Capture the cell that displays the provided text and extract its (X, Y) central coordinate. 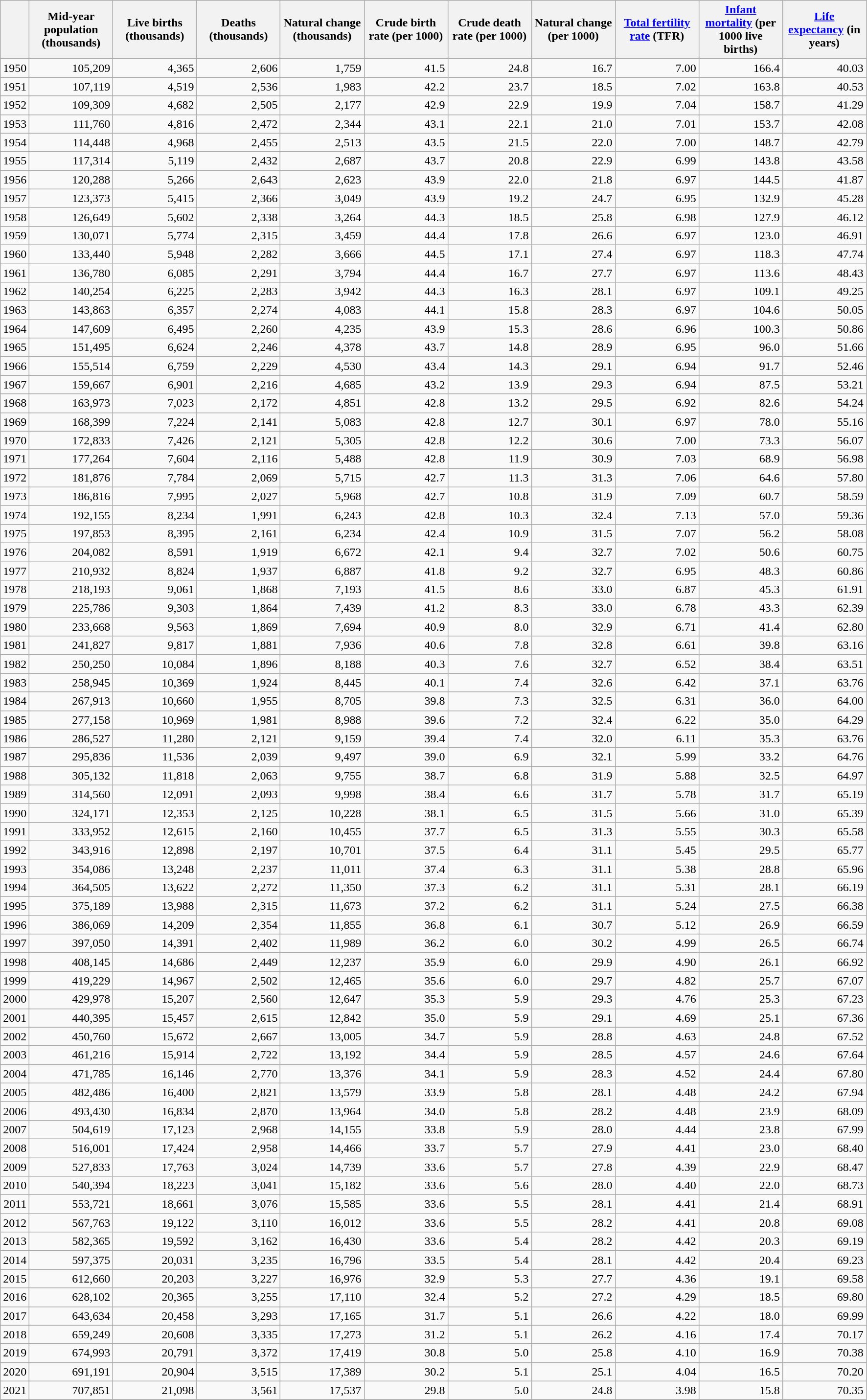
7,224 (155, 422)
Total fertility rate (TFR) (657, 29)
397,050 (71, 943)
14,209 (155, 925)
147,609 (71, 329)
267,913 (71, 701)
2,402 (239, 943)
32.0 (573, 738)
527,833 (71, 1167)
2,161 (239, 533)
2008 (15, 1148)
41.8 (406, 571)
6.92 (657, 403)
64.76 (824, 757)
6,672 (322, 552)
16,012 (322, 1223)
5.66 (657, 813)
105,209 (71, 68)
5.31 (657, 888)
4,519 (155, 87)
66.92 (824, 962)
2021 (15, 1390)
9,061 (155, 590)
3,049 (322, 198)
286,527 (71, 738)
2,093 (239, 794)
6.4 (489, 850)
1950 (15, 68)
19.1 (741, 1279)
61.91 (824, 590)
2,667 (239, 1036)
1,896 (239, 664)
153.7 (741, 124)
177,264 (71, 459)
12,353 (155, 813)
192,155 (71, 515)
19.9 (573, 105)
24.6 (741, 1055)
33.2 (741, 757)
14.3 (489, 366)
4.10 (657, 1353)
225,786 (71, 608)
27.9 (573, 1148)
15,672 (155, 1036)
2013 (15, 1241)
674,993 (71, 1353)
1971 (15, 459)
28.9 (573, 347)
15,182 (322, 1186)
429,978 (71, 999)
2,432 (239, 161)
7,193 (322, 590)
41.2 (406, 608)
4,816 (155, 124)
13,579 (322, 1092)
2,606 (239, 68)
3,794 (322, 273)
241,827 (71, 645)
3,561 (239, 1390)
15,585 (322, 1204)
42.9 (406, 105)
155,514 (71, 366)
40.9 (406, 627)
2,870 (239, 1111)
6,085 (155, 273)
22.1 (489, 124)
1992 (15, 850)
5.78 (657, 794)
1997 (15, 943)
29.8 (406, 1390)
2,513 (322, 142)
18.0 (741, 1316)
65.58 (824, 831)
Deaths (thousands) (239, 29)
12.7 (489, 422)
181,876 (71, 478)
375,189 (71, 906)
4,365 (155, 68)
1986 (15, 738)
158.7 (741, 105)
2005 (15, 1092)
295,836 (71, 757)
12,647 (322, 999)
25.7 (741, 981)
43.1 (406, 124)
11,818 (155, 776)
6.22 (657, 720)
96.0 (741, 347)
8,395 (155, 533)
643,634 (71, 1316)
2019 (15, 1353)
70.35 (824, 1390)
8.6 (489, 590)
20,365 (155, 1297)
21.0 (573, 124)
51.66 (824, 347)
6,234 (322, 533)
277,158 (71, 720)
7,426 (155, 440)
3,110 (239, 1223)
1970 (15, 440)
117,314 (71, 161)
11,989 (322, 943)
1989 (15, 794)
1,881 (239, 645)
1953 (15, 124)
16.5 (741, 1372)
7.13 (657, 515)
166.4 (741, 68)
1,981 (239, 720)
68.40 (824, 1148)
16,430 (322, 1241)
123,373 (71, 198)
34.1 (406, 1074)
1981 (15, 645)
Life expectancy (in years) (824, 29)
2,172 (239, 403)
41.4 (741, 627)
168,399 (71, 422)
6.6 (489, 794)
2,177 (322, 105)
2,216 (239, 385)
2,283 (239, 292)
2001 (15, 1018)
64.29 (824, 720)
26.2 (573, 1334)
10,228 (322, 813)
10.8 (489, 496)
6.78 (657, 608)
186,816 (71, 496)
68.91 (824, 1204)
4.16 (657, 1334)
6,243 (322, 515)
5,968 (322, 496)
36.8 (406, 925)
5.6 (489, 1186)
70.17 (824, 1334)
2,770 (239, 1074)
144.5 (741, 180)
8.0 (489, 627)
2,039 (239, 757)
11,855 (322, 925)
4,235 (322, 329)
4.36 (657, 1279)
16.3 (489, 292)
3,227 (239, 1279)
2,116 (239, 459)
13,622 (155, 888)
13,988 (155, 906)
163,973 (71, 403)
2,069 (239, 478)
143.8 (741, 161)
19.2 (489, 198)
2018 (15, 1334)
20,458 (155, 1316)
2,560 (239, 999)
482,486 (71, 1092)
5.2 (489, 1297)
7.03 (657, 459)
6,357 (155, 310)
2003 (15, 1055)
13,005 (322, 1036)
3,076 (239, 1204)
11.9 (489, 459)
20,904 (155, 1372)
20,608 (155, 1334)
354,086 (71, 869)
8,445 (322, 683)
30.6 (573, 440)
24.4 (741, 1074)
15,914 (155, 1055)
2014 (15, 1260)
6.99 (657, 161)
2010 (15, 1186)
6.87 (657, 590)
305,132 (71, 776)
32.6 (573, 683)
68.47 (824, 1167)
5.55 (657, 831)
3,264 (322, 217)
9.4 (489, 552)
42.1 (406, 552)
27.5 (741, 906)
19,592 (155, 1241)
659,249 (71, 1334)
1,869 (239, 627)
21,098 (155, 1390)
17,763 (155, 1167)
1973 (15, 496)
5.99 (657, 757)
2,615 (239, 1018)
1994 (15, 888)
553,721 (71, 1204)
57.0 (741, 515)
69.08 (824, 1223)
1974 (15, 515)
58.08 (824, 533)
68.73 (824, 1186)
2002 (15, 1036)
2009 (15, 1167)
42.79 (824, 142)
5,774 (155, 235)
1,955 (239, 701)
54.24 (824, 403)
65.39 (824, 813)
2015 (15, 1279)
14,155 (322, 1129)
1969 (15, 422)
343,916 (71, 850)
1961 (15, 273)
113.6 (741, 273)
27.4 (573, 254)
13,964 (322, 1111)
5.3 (489, 1279)
6.31 (657, 701)
1956 (15, 180)
67.23 (824, 999)
612,660 (71, 1279)
10.9 (489, 533)
1951 (15, 87)
32.8 (573, 645)
6.71 (657, 627)
30.9 (573, 459)
23.8 (741, 1129)
7,023 (155, 403)
3,666 (322, 254)
56.2 (741, 533)
55.16 (824, 422)
67.36 (824, 1018)
4.57 (657, 1055)
1954 (15, 142)
43.2 (406, 385)
2,141 (239, 422)
3,293 (239, 1316)
63.51 (824, 664)
450,760 (71, 1036)
18,661 (155, 1204)
3,255 (239, 1297)
5,305 (322, 440)
1955 (15, 161)
4,083 (322, 310)
5.38 (657, 869)
67.07 (824, 981)
133,440 (71, 254)
6.42 (657, 683)
6.3 (489, 869)
17,389 (322, 1372)
43.4 (406, 366)
13,192 (322, 1055)
68.9 (741, 459)
66.38 (824, 906)
3,162 (239, 1241)
66.74 (824, 943)
14,967 (155, 981)
2000 (15, 999)
82.6 (741, 403)
Infant mortality (per 1000 live births) (741, 29)
9,303 (155, 608)
33.7 (406, 1148)
104.6 (741, 310)
2,366 (239, 198)
41.87 (824, 180)
419,229 (71, 981)
42.2 (406, 87)
386,069 (71, 925)
11,280 (155, 738)
32.1 (573, 757)
10,701 (322, 850)
23.0 (741, 1148)
140,254 (71, 292)
37.4 (406, 869)
1998 (15, 962)
39.4 (406, 738)
8,234 (155, 515)
172,833 (71, 440)
46.91 (824, 235)
2,291 (239, 273)
50.05 (824, 310)
109.1 (741, 292)
45.3 (741, 590)
10,660 (155, 701)
20,031 (155, 1260)
34.7 (406, 1036)
5,415 (155, 198)
1,868 (239, 590)
48.43 (824, 273)
4,530 (322, 366)
148.7 (741, 142)
258,945 (71, 683)
64.97 (824, 776)
4,968 (155, 142)
6,624 (155, 347)
45.28 (824, 198)
46.12 (824, 217)
60.75 (824, 552)
2,063 (239, 776)
2016 (15, 1297)
44.5 (406, 254)
100.3 (741, 329)
1988 (15, 776)
16,796 (322, 1260)
15.3 (489, 329)
56.07 (824, 440)
50.86 (824, 329)
8,988 (322, 720)
1987 (15, 757)
6,887 (322, 571)
218,193 (71, 590)
42.4 (406, 533)
1980 (15, 627)
40.6 (406, 645)
440,395 (71, 1018)
16,400 (155, 1092)
1976 (15, 552)
37.7 (406, 831)
6,225 (155, 292)
10,969 (155, 720)
69.58 (824, 1279)
13,376 (322, 1074)
37.3 (406, 888)
582,365 (71, 1241)
2,472 (239, 124)
33.5 (406, 1260)
628,102 (71, 1297)
7.07 (657, 533)
12,465 (322, 981)
29.9 (573, 962)
5.88 (657, 776)
67.94 (824, 1092)
1983 (15, 683)
28.6 (573, 329)
2,237 (239, 869)
132.9 (741, 198)
66.59 (824, 925)
Crude death rate (per 1000) (489, 29)
1,991 (239, 515)
65.77 (824, 850)
2007 (15, 1129)
2,027 (239, 496)
6.8 (489, 776)
7.09 (657, 496)
73.3 (741, 440)
1962 (15, 292)
5.24 (657, 906)
5,948 (155, 254)
204,082 (71, 552)
4,685 (322, 385)
118.3 (741, 254)
60.86 (824, 571)
29.7 (573, 981)
364,505 (71, 888)
516,001 (71, 1148)
7.2 (489, 720)
Live births (thousands) (155, 29)
64.00 (824, 701)
2,643 (239, 180)
43.5 (406, 142)
16,834 (155, 1111)
1,759 (322, 68)
1,937 (239, 571)
233,668 (71, 627)
2004 (15, 1074)
9.2 (489, 571)
1,864 (239, 608)
23.9 (741, 1111)
15,207 (155, 999)
3,942 (322, 292)
16,976 (322, 1279)
21.5 (489, 142)
7.8 (489, 645)
127.9 (741, 217)
39.0 (406, 757)
30.7 (573, 925)
7.06 (657, 478)
1977 (15, 571)
3,372 (239, 1353)
91.7 (741, 366)
1978 (15, 590)
33.8 (406, 1129)
39.6 (406, 720)
4.82 (657, 981)
Natural change (thousands) (322, 29)
8,824 (155, 571)
17.8 (489, 235)
36.2 (406, 943)
69.23 (824, 1260)
10.3 (489, 515)
2,623 (322, 180)
7.6 (489, 664)
27.2 (573, 1297)
111,760 (71, 124)
2,260 (239, 329)
7.3 (489, 701)
9,563 (155, 627)
17.4 (741, 1334)
40.3 (406, 664)
4.52 (657, 1074)
1967 (15, 385)
50.6 (741, 552)
52.46 (824, 366)
1982 (15, 664)
5,488 (322, 459)
62.80 (824, 627)
250,250 (71, 664)
11.3 (489, 478)
70.20 (824, 1372)
65.96 (824, 869)
1991 (15, 831)
64.6 (741, 478)
6,901 (155, 385)
3,235 (239, 1260)
4.99 (657, 943)
8,188 (322, 664)
1990 (15, 813)
114,448 (71, 142)
4.40 (657, 1186)
27.8 (573, 1167)
20.3 (741, 1241)
471,785 (71, 1074)
4,378 (322, 347)
12,842 (322, 1018)
2011 (15, 1204)
2,449 (239, 962)
48.3 (741, 571)
3,041 (239, 1186)
30.3 (741, 831)
56.98 (824, 459)
14,391 (155, 943)
408,145 (71, 962)
10,455 (322, 831)
6.11 (657, 738)
30.8 (406, 1353)
12,898 (155, 850)
540,394 (71, 1186)
2012 (15, 1223)
2,821 (239, 1092)
6,495 (155, 329)
28.5 (573, 1055)
6.1 (489, 925)
4.39 (657, 1167)
1972 (15, 478)
4.22 (657, 1316)
8,705 (322, 701)
691,191 (71, 1372)
66.19 (824, 888)
126,649 (71, 217)
1975 (15, 533)
41.29 (824, 105)
37.1 (741, 683)
1952 (15, 105)
3,024 (239, 1167)
15,457 (155, 1018)
20.4 (741, 1260)
49.25 (824, 292)
1968 (15, 403)
33.9 (406, 1092)
23.7 (489, 87)
53.21 (824, 385)
17,123 (155, 1129)
597,375 (71, 1260)
44.1 (406, 310)
5,602 (155, 217)
34.4 (406, 1055)
36.0 (741, 701)
2,229 (239, 366)
707,851 (71, 1390)
11,011 (322, 869)
7.01 (657, 124)
3.98 (657, 1390)
65.19 (824, 794)
26.5 (741, 943)
37.2 (406, 906)
17,424 (155, 1148)
26.1 (741, 962)
4.76 (657, 999)
2,354 (239, 925)
7,936 (322, 645)
19,122 (155, 1223)
21.4 (741, 1204)
2,505 (239, 105)
4.04 (657, 1372)
1999 (15, 981)
2,125 (239, 813)
2,246 (239, 347)
12,091 (155, 794)
35.9 (406, 962)
5,119 (155, 161)
3,335 (239, 1334)
2,344 (322, 124)
40.53 (824, 87)
3,459 (322, 235)
2,958 (239, 1148)
11,350 (322, 888)
151,495 (71, 347)
2,272 (239, 888)
143,863 (71, 310)
40.03 (824, 68)
30.1 (573, 422)
6.98 (657, 217)
1979 (15, 608)
12,237 (322, 962)
38.1 (406, 813)
2,274 (239, 310)
12.2 (489, 440)
87.5 (741, 385)
2,968 (239, 1129)
7.04 (657, 105)
107,119 (71, 87)
4.29 (657, 1297)
7,439 (322, 608)
2020 (15, 1372)
1,983 (322, 87)
34.0 (406, 1111)
5,083 (322, 422)
17,165 (322, 1316)
6.96 (657, 329)
58.59 (824, 496)
3,515 (239, 1372)
1984 (15, 701)
13,248 (155, 869)
67.52 (824, 1036)
8,591 (155, 552)
6.52 (657, 664)
20,791 (155, 1353)
1965 (15, 347)
43.58 (824, 161)
7,694 (322, 627)
2,455 (239, 142)
Crude birth rate (per 1000) (406, 29)
4.90 (657, 962)
6.61 (657, 645)
1,919 (239, 552)
120,288 (71, 180)
40.1 (406, 683)
123.0 (741, 235)
2,687 (322, 161)
8.3 (489, 608)
1,924 (239, 683)
21.8 (573, 180)
1963 (15, 310)
197,853 (71, 533)
493,430 (71, 1111)
13.2 (489, 403)
9,159 (322, 738)
16,146 (155, 1074)
18,223 (155, 1186)
1958 (15, 217)
37.5 (406, 850)
31.2 (406, 1334)
20,203 (155, 1279)
1993 (15, 869)
2,160 (239, 831)
461,216 (71, 1055)
2,338 (239, 217)
17,273 (322, 1334)
1960 (15, 254)
67.80 (824, 1074)
57.80 (824, 478)
2017 (15, 1316)
2006 (15, 1111)
1964 (15, 329)
10,084 (155, 664)
7,784 (155, 478)
17,537 (322, 1390)
5.45 (657, 850)
2,502 (239, 981)
7,604 (155, 459)
163.8 (741, 87)
26.9 (741, 925)
14.8 (489, 347)
24.7 (573, 198)
69.19 (824, 1241)
11,673 (322, 906)
14,686 (155, 962)
11,536 (155, 757)
1966 (15, 366)
109,309 (71, 105)
Natural change (per 1000) (573, 29)
130,071 (71, 235)
504,619 (71, 1129)
567,763 (71, 1223)
5,715 (322, 478)
25.3 (741, 999)
9,817 (155, 645)
14,466 (322, 1148)
17.1 (489, 254)
4,682 (155, 105)
78.0 (741, 422)
47.74 (824, 254)
24.2 (741, 1092)
2,722 (239, 1055)
6,759 (155, 366)
38.7 (406, 776)
12,615 (155, 831)
67.99 (824, 1129)
7,995 (155, 496)
1995 (15, 906)
1996 (15, 925)
60.7 (741, 496)
5,266 (155, 180)
69.80 (824, 1297)
17,110 (322, 1297)
62.39 (824, 608)
13.9 (489, 385)
4.44 (657, 1129)
1959 (15, 235)
35.6 (406, 981)
68.09 (824, 1111)
2,536 (239, 87)
16.9 (741, 1353)
333,952 (71, 831)
31.0 (741, 813)
136,780 (71, 273)
59.36 (824, 515)
70.38 (824, 1353)
2,282 (239, 254)
4.69 (657, 1018)
6.9 (489, 757)
14,739 (322, 1167)
4.63 (657, 1036)
314,560 (71, 794)
17,419 (322, 1353)
2,197 (239, 850)
4,851 (322, 403)
9,497 (322, 757)
324,171 (71, 813)
9,755 (322, 776)
1957 (15, 198)
69.99 (824, 1316)
43.3 (741, 608)
5.12 (657, 925)
159,667 (71, 385)
67.64 (824, 1055)
10,369 (155, 683)
210,932 (71, 571)
1985 (15, 720)
9,998 (322, 794)
63.16 (824, 645)
Mid-year population (thousands) (71, 29)
42.08 (824, 124)
